For the text-containing cell, return its midpoint in (x, y) coordinate format. 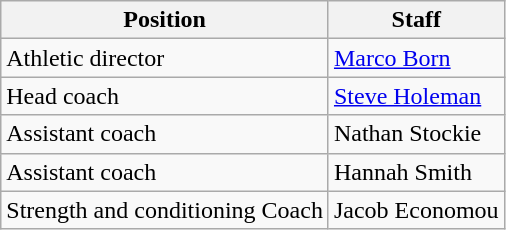
Staff (416, 20)
Head coach (165, 96)
Marco Born (416, 58)
Athletic director (165, 58)
Nathan Stockie (416, 134)
Jacob Economou (416, 210)
Steve Holeman (416, 96)
Hannah Smith (416, 172)
Position (165, 20)
Strength and conditioning Coach (165, 210)
